Return [X, Y] of the center of cell containing provided text 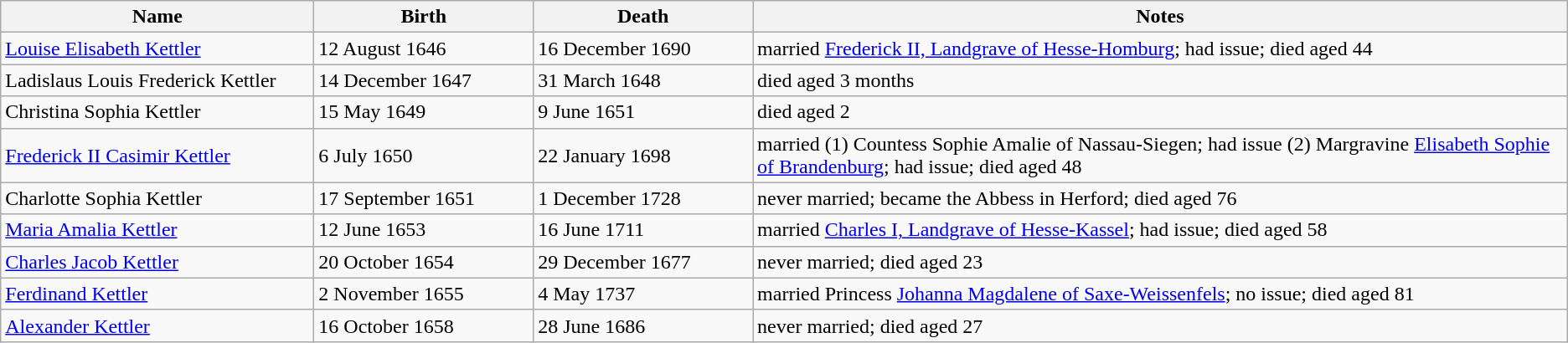
22 January 1698 [643, 156]
2 November 1655 [424, 294]
Ladislaus Louis Frederick Kettler [157, 80]
married (1) Countess Sophie Amalie of Nassau-Siegen; had issue (2) Margravine Elisabeth Sophie of Brandenburg; had issue; died aged 48 [1161, 156]
17 September 1651 [424, 198]
died aged 3 months [1161, 80]
6 July 1650 [424, 156]
married Frederick II, Landgrave of Hesse-Homburg; had issue; died aged 44 [1161, 49]
16 December 1690 [643, 49]
28 June 1686 [643, 325]
16 June 1711 [643, 230]
Christina Sophia Kettler [157, 112]
Frederick II Casimir Kettler [157, 156]
12 August 1646 [424, 49]
Notes [1161, 17]
31 March 1648 [643, 80]
9 June 1651 [643, 112]
4 May 1737 [643, 294]
Birth [424, 17]
Charles Jacob Kettler [157, 262]
12 June 1653 [424, 230]
Name [157, 17]
never married; died aged 23 [1161, 262]
14 December 1647 [424, 80]
Alexander Kettler [157, 325]
20 October 1654 [424, 262]
married Princess Johanna Magdalene of Saxe-Weissenfels; no issue; died aged 81 [1161, 294]
married Charles I, Landgrave of Hesse-Kassel; had issue; died aged 58 [1161, 230]
Louise Elisabeth Kettler [157, 49]
Death [643, 17]
died aged 2 [1161, 112]
Charlotte Sophia Kettler [157, 198]
16 October 1658 [424, 325]
15 May 1649 [424, 112]
Maria Amalia Kettler [157, 230]
never married; became the Abbess in Herford; died aged 76 [1161, 198]
1 December 1728 [643, 198]
never married; died aged 27 [1161, 325]
29 December 1677 [643, 262]
Ferdinand Kettler [157, 294]
